Identify which cell holds the provided text, then report its [X, Y] central coordinate. 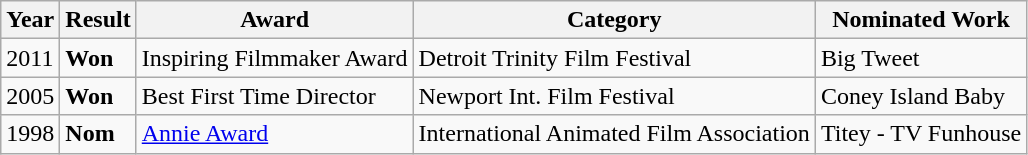
2005 [30, 96]
Coney Island Baby [920, 96]
Category [614, 20]
Year [30, 20]
Nominated Work [920, 20]
Result [98, 20]
Award [274, 20]
2011 [30, 58]
Annie Award [274, 134]
International Animated Film Association [614, 134]
Nom [98, 134]
Detroit Trinity Film Festival [614, 58]
Newport Int. Film Festival [614, 96]
Titey - TV Funhouse [920, 134]
Inspiring Filmmaker Award [274, 58]
Best First Time Director [274, 96]
1998 [30, 134]
Big Tweet [920, 58]
